Determine the (X, Y) coordinate at the center of the cell enclosing the given text.  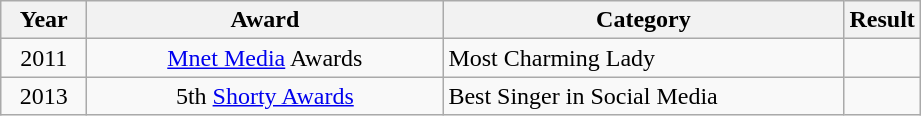
5th Shorty Awards (265, 96)
Best Singer in Social Media (644, 96)
2013 (44, 96)
Category (644, 20)
Most Charming Lady (644, 58)
Result (882, 20)
Award (265, 20)
Mnet Media Awards (265, 58)
Year (44, 20)
2011 (44, 58)
